Search for the cell housing the specified text and yield its [x, y] center coordinate. 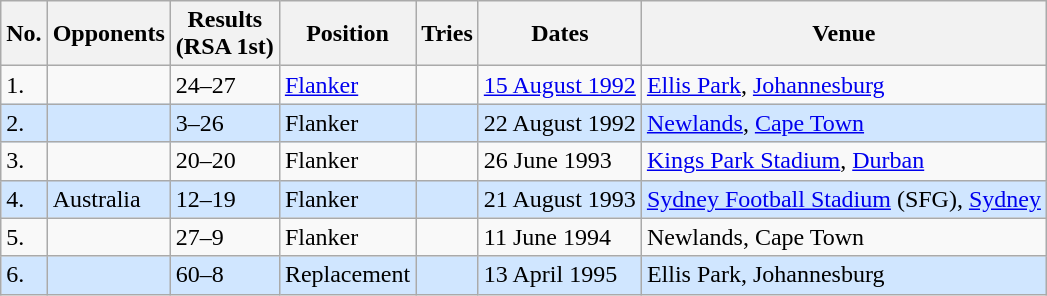
Position [347, 34]
Tries [448, 34]
12–19 [224, 199]
2. [24, 123]
Australia [108, 199]
26 June 1993 [560, 161]
60–8 [224, 275]
No. [24, 34]
Replacement [347, 275]
22 August 1992 [560, 123]
3–26 [224, 123]
3. [24, 161]
11 June 1994 [560, 237]
Dates [560, 34]
Kings Park Stadium, Durban [844, 161]
Opponents [108, 34]
Sydney Football Stadium (SFG), Sydney [844, 199]
Venue [844, 34]
24–27 [224, 85]
6. [24, 275]
1. [24, 85]
13 April 1995 [560, 275]
20–20 [224, 161]
21 August 1993 [560, 199]
27–9 [224, 237]
4. [24, 199]
15 August 1992 [560, 85]
Results (RSA 1st) [224, 34]
5. [24, 237]
